For the text-containing cell, return its midpoint in (X, Y) coordinate format. 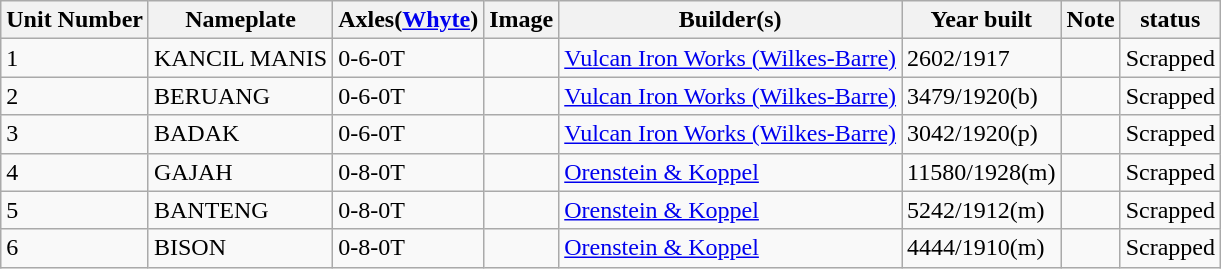
Image (522, 20)
BERUANG (240, 96)
GAJAH (240, 172)
Note (1090, 20)
5242/1912(m) (982, 210)
BADAK (240, 134)
Unit Number (75, 20)
1 (75, 58)
status (1170, 20)
11580/1928(m) (982, 172)
4444/1910(m) (982, 248)
Nameplate (240, 20)
BISON (240, 248)
Builder(s) (730, 20)
4 (75, 172)
3042/1920(p) (982, 134)
5 (75, 210)
Year built (982, 20)
2602/1917 (982, 58)
3 (75, 134)
2 (75, 96)
6 (75, 248)
BANTENG (240, 210)
Axles(Whyte) (408, 20)
3479/1920(b) (982, 96)
KANCIL MANIS (240, 58)
